Scan for the cell matching the given text and deliver its (X, Y) coordinate at center. 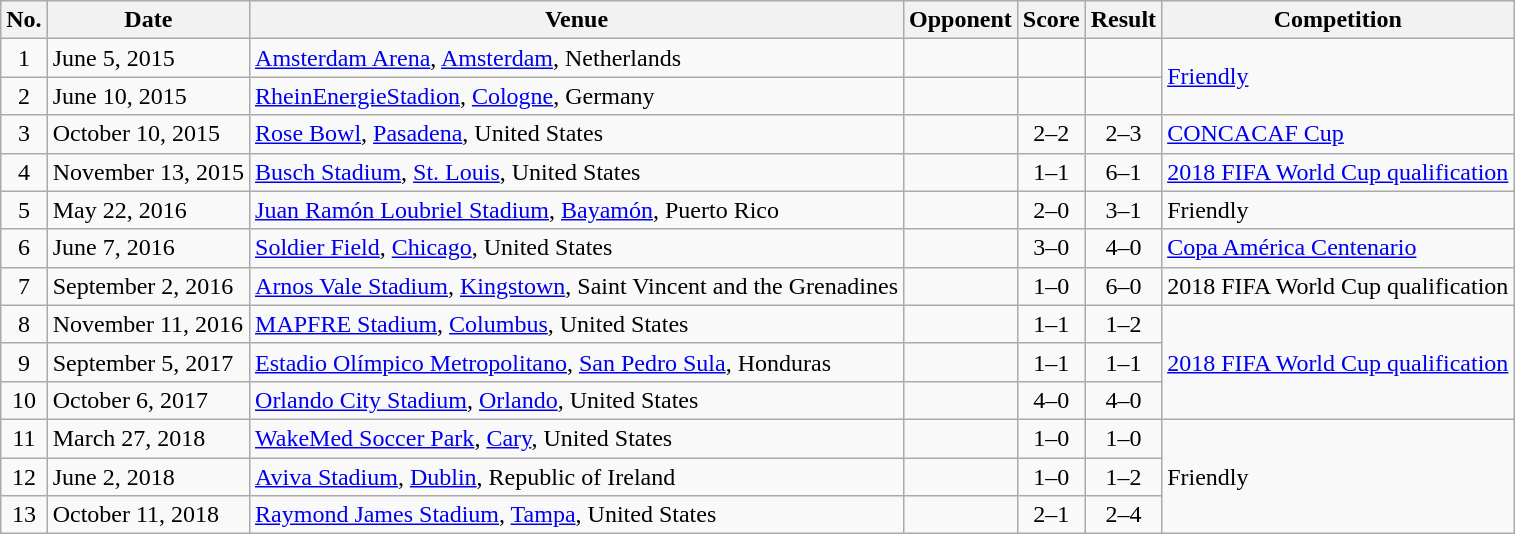
Copa América Centenario (1338, 248)
Busch Stadium, St. Louis, United States (577, 172)
Soldier Field, Chicago, United States (577, 248)
May 22, 2016 (148, 210)
November 13, 2015 (148, 172)
6–0 (1123, 286)
12 (24, 477)
June 2, 2018 (148, 477)
Date (148, 20)
October 10, 2015 (148, 134)
October 11, 2018 (148, 515)
7 (24, 286)
Estadio Olímpico Metropolitano, San Pedro Sula, Honduras (577, 362)
No. (24, 20)
Raymond James Stadium, Tampa, United States (577, 515)
Result (1123, 20)
3–0 (1051, 248)
10 (24, 400)
WakeMed Soccer Park, Cary, United States (577, 438)
September 5, 2017 (148, 362)
Rose Bowl, Pasadena, United States (577, 134)
Opponent (961, 20)
June 10, 2015 (148, 96)
Arnos Vale Stadium, Kingstown, Saint Vincent and the Grenadines (577, 286)
2–2 (1051, 134)
2–4 (1123, 515)
11 (24, 438)
2–3 (1123, 134)
Amsterdam Arena, Amsterdam, Netherlands (577, 58)
CONCACAF Cup (1338, 134)
3 (24, 134)
9 (24, 362)
September 2, 2016 (148, 286)
Competition (1338, 20)
March 27, 2018 (148, 438)
November 11, 2016 (148, 324)
6 (24, 248)
5 (24, 210)
Juan Ramón Loubriel Stadium, Bayamón, Puerto Rico (577, 210)
6–1 (1123, 172)
8 (24, 324)
MAPFRE Stadium, Columbus, United States (577, 324)
Venue (577, 20)
2–1 (1051, 515)
June 7, 2016 (148, 248)
RheinEnergieStadion, Cologne, Germany (577, 96)
Score (1051, 20)
Aviva Stadium, Dublin, Republic of Ireland (577, 477)
2–0 (1051, 210)
June 5, 2015 (148, 58)
2 (24, 96)
Orlando City Stadium, Orlando, United States (577, 400)
1 (24, 58)
4 (24, 172)
3–1 (1123, 210)
13 (24, 515)
October 6, 2017 (148, 400)
